Detect which cell encompasses the target text, then output its [X, Y] center coordinate. 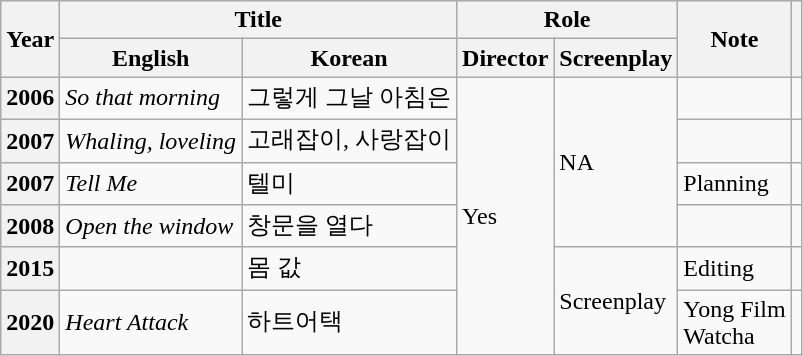
Director [506, 58]
Heart Attack [151, 322]
So that morning [151, 98]
Role [568, 20]
Note [734, 39]
Title [258, 20]
Yes [506, 216]
고래잡이, 사랑잡이 [350, 140]
2008 [30, 226]
하트어택 [350, 322]
English [151, 58]
Yong FilmWatcha [734, 322]
2020 [30, 322]
그렇게 그날 아침은 [350, 98]
NA [616, 162]
Year [30, 39]
Editing [734, 268]
몸 값 [350, 268]
Planning [734, 184]
Whaling, loveling [151, 140]
텔미 [350, 184]
Open the window [151, 226]
Tell Me [151, 184]
2015 [30, 268]
Korean [350, 58]
창문을 열다 [350, 226]
2006 [30, 98]
